Pinpoint the cell where the given text exists, returning its (X, Y) midpoint coordinate. 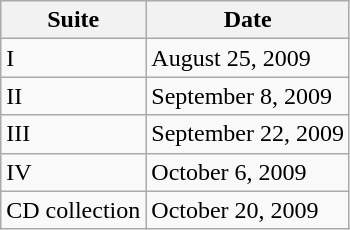
CD collection (74, 210)
September 8, 2009 (248, 96)
September 22, 2009 (248, 134)
Date (248, 20)
August 25, 2009 (248, 58)
II (74, 96)
III (74, 134)
Suite (74, 20)
IV (74, 172)
October 20, 2009 (248, 210)
October 6, 2009 (248, 172)
I (74, 58)
